Return the [X, Y] coordinate for the center point of the cell that contains the specified text.  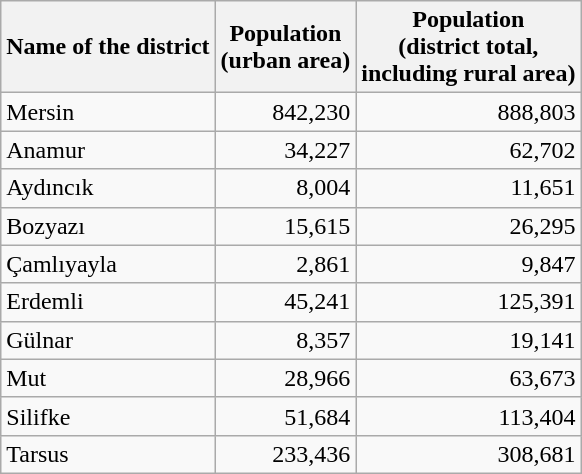
Erdemli [108, 302]
26,295 [468, 226]
Silifke [108, 416]
233,436 [286, 454]
888,803 [468, 112]
19,141 [468, 340]
Anamur [108, 150]
Population(district total, including rural area) [468, 47]
Population(urban area) [286, 47]
9,847 [468, 264]
Tarsus [108, 454]
Çamlıyayla [108, 264]
Mut [108, 378]
Aydıncık [108, 188]
842,230 [286, 112]
125,391 [468, 302]
Gülnar [108, 340]
308,681 [468, 454]
63,673 [468, 378]
113,404 [468, 416]
8,357 [286, 340]
51,684 [286, 416]
Mersin [108, 112]
Name of the district [108, 47]
11,651 [468, 188]
28,966 [286, 378]
34,227 [286, 150]
2,861 [286, 264]
62,702 [468, 150]
8,004 [286, 188]
45,241 [286, 302]
15,615 [286, 226]
Bozyazı [108, 226]
